Scan for the cell matching the given text and deliver its [X, Y] coordinate at center. 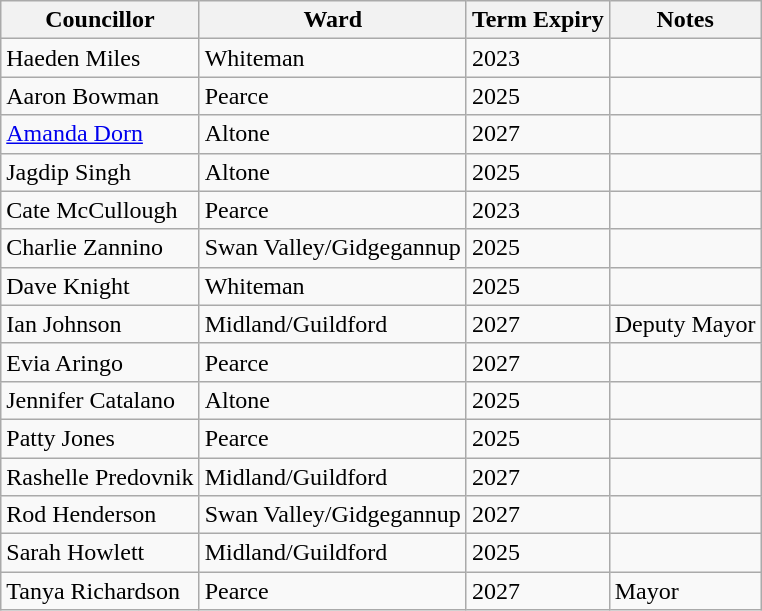
Mayor [685, 591]
Haeden Miles [100, 58]
Patty Jones [100, 438]
Deputy Mayor [685, 324]
Sarah Howlett [100, 553]
Ward [332, 20]
Jagdip Singh [100, 172]
Cate McCullough [100, 210]
Dave Knight [100, 286]
Tanya Richardson [100, 591]
Evia Aringo [100, 362]
Rod Henderson [100, 515]
Charlie Zannino [100, 248]
Rashelle Predovnik [100, 477]
Aaron Bowman [100, 96]
Amanda Dorn [100, 134]
Ian Johnson [100, 324]
Term Expiry [538, 20]
Jennifer Catalano [100, 400]
Notes [685, 20]
Councillor [100, 20]
